Scan for the cell matching the given text and deliver its (x, y) coordinate at center. 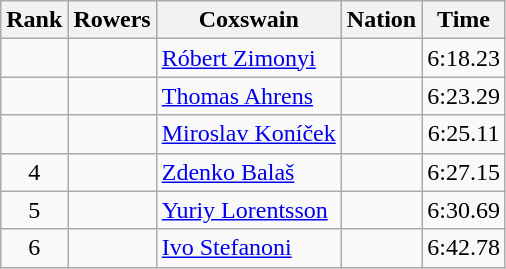
Time (464, 20)
Nation (381, 20)
Rank (34, 20)
6:42.78 (464, 248)
6:30.69 (464, 210)
4 (34, 172)
Thomas Ahrens (248, 96)
6:27.15 (464, 172)
6 (34, 248)
6:23.29 (464, 96)
6:18.23 (464, 58)
Ivo Stefanoni (248, 248)
Miroslav Koníček (248, 134)
Coxswain (248, 20)
5 (34, 210)
Zdenko Balaš (248, 172)
6:25.11 (464, 134)
Yuriy Lorentsson (248, 210)
Róbert Zimonyi (248, 58)
Rowers (112, 20)
